Detect which cell encompasses the target text, then output its [X, Y] center coordinate. 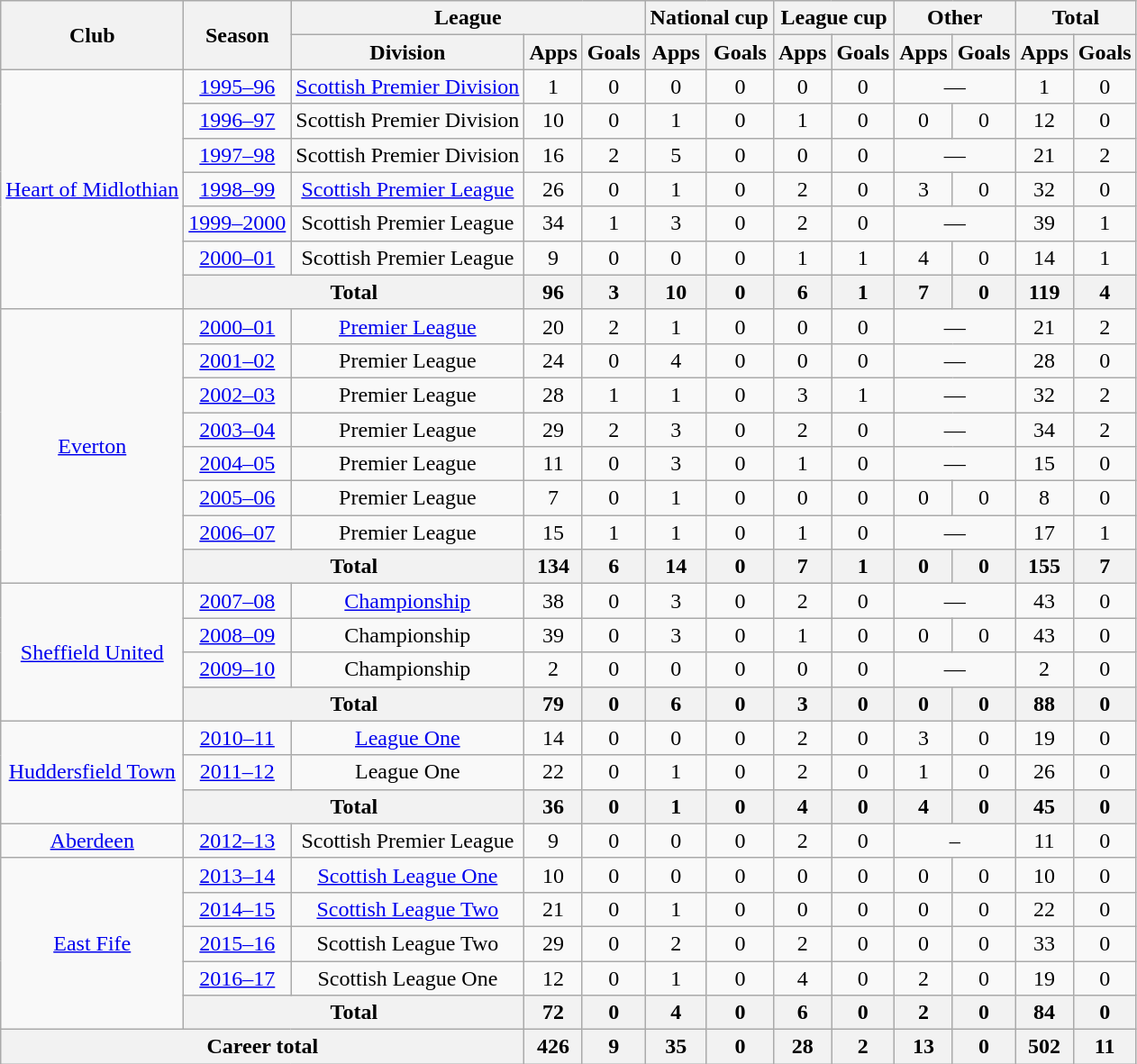
20 [553, 326]
24 [553, 360]
33 [1044, 943]
45 [1044, 806]
2005–06 [238, 498]
2003–04 [238, 430]
2012–13 [238, 841]
Other [955, 18]
13 [923, 1047]
East Fife [92, 943]
1995–96 [238, 86]
Career total [263, 1047]
League cup [833, 18]
1997–98 [238, 155]
2002–03 [238, 395]
Season [238, 35]
2016–17 [238, 978]
Division [407, 52]
National cup [709, 18]
League [468, 18]
2008–09 [238, 635]
79 [553, 704]
1998–99 [238, 189]
2009–10 [238, 669]
84 [1044, 1013]
155 [1044, 567]
17 [1044, 532]
1996–97 [238, 121]
426 [553, 1047]
38 [553, 601]
502 [1044, 1047]
Aberdeen [92, 841]
1999–2000 [238, 223]
2001–02 [238, 360]
2004–05 [238, 464]
2006–07 [238, 532]
2011–12 [238, 772]
2014–15 [238, 909]
5 [676, 155]
Club [92, 35]
134 [553, 567]
36 [553, 806]
Everton [92, 446]
Heart of Midlothian [92, 189]
16 [553, 155]
35 [676, 1047]
Sheffield United [92, 652]
8 [1044, 498]
– [955, 841]
2010–11 [238, 738]
119 [1044, 292]
88 [1044, 704]
Huddersfield Town [92, 772]
2015–16 [238, 943]
72 [553, 1013]
2013–14 [238, 875]
2007–08 [238, 601]
96 [553, 292]
